Locate the cell with the specified text and output its (X, Y) center coordinate. 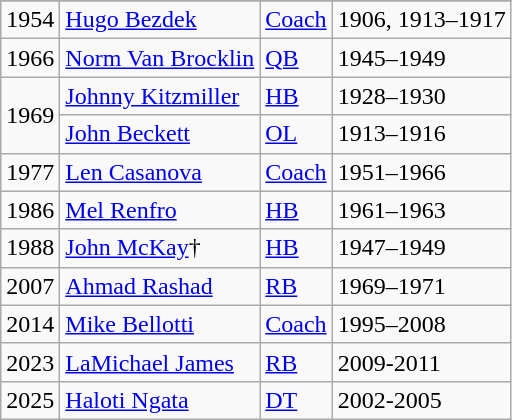
1966 (30, 58)
John McKay† (160, 248)
1986 (30, 210)
1947–1949 (422, 248)
DT (296, 400)
2023 (30, 362)
1951–1966 (422, 172)
1928–1930 (422, 96)
1977 (30, 172)
Haloti Ngata (160, 400)
Hugo Bezdek (160, 20)
Len Casanova (160, 172)
1969 (30, 115)
OL (296, 134)
Mike Bellotti (160, 324)
LaMichael James (160, 362)
QB (296, 58)
1913–1916 (422, 134)
2002-2005 (422, 400)
2009-2011 (422, 362)
1988 (30, 248)
1995–2008 (422, 324)
1961–1963 (422, 210)
1969–1971 (422, 286)
Mel Renfro (160, 210)
Johnny Kitzmiller (160, 96)
2014 (30, 324)
1906, 1913–1917 (422, 20)
2025 (30, 400)
John Beckett (160, 134)
Ahmad Rashad (160, 286)
Norm Van Brocklin (160, 58)
1945–1949 (422, 58)
2007 (30, 286)
1954 (30, 20)
